Extract the (X, Y) coordinate from the center of the cell holding the provided text.  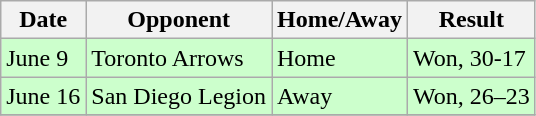
Date (44, 20)
Result (471, 20)
Home (340, 58)
San Diego Legion (179, 96)
June 9 (44, 58)
Won, 26–23 (471, 96)
Won, 30-17 (471, 58)
Home/Away (340, 20)
June 16 (44, 96)
Opponent (179, 20)
Toronto Arrows (179, 58)
Away (340, 96)
